For the text-containing cell, return its midpoint in (X, Y) coordinate format. 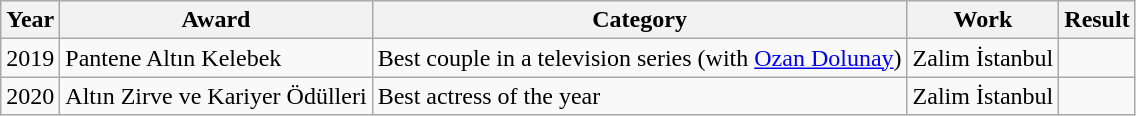
Category (640, 20)
Best couple in a television series (with Ozan Dolunay) (640, 58)
Year (30, 20)
2019 (30, 58)
Pantene Altın Kelebek (216, 58)
Award (216, 20)
Best actress of the year (640, 96)
Work (983, 20)
2020 (30, 96)
Altın Zirve ve Kariyer Ödülleri (216, 96)
Result (1097, 20)
